Output the (X, Y) coordinate of the center of the cell containing the given text.  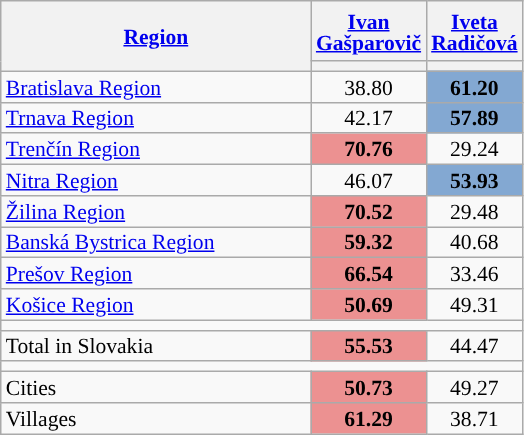
55.53 (368, 346)
Villages (156, 418)
Trnava Region (156, 118)
61.20 (474, 86)
42.17 (368, 118)
29.48 (474, 212)
38.71 (474, 418)
Region (156, 36)
Iveta Radičová (474, 31)
49.27 (474, 388)
70.76 (368, 150)
Žilina Region (156, 212)
59.32 (368, 242)
46.07 (368, 180)
53.93 (474, 180)
Banská Bystrica Region (156, 242)
Košice Region (156, 304)
66.54 (368, 274)
61.29 (368, 418)
40.68 (474, 242)
70.52 (368, 212)
33.46 (474, 274)
Total in Slovakia (156, 346)
Trenčín Region (156, 150)
Nitra Region (156, 180)
Cities (156, 388)
29.24 (474, 150)
Bratislava Region (156, 86)
50.73 (368, 388)
Ivan Gašparovič (368, 31)
44.47 (474, 346)
Prešov Region (156, 274)
50.69 (368, 304)
49.31 (474, 304)
38.80 (368, 86)
57.89 (474, 118)
